Search for the cell housing the specified text and yield its [X, Y] center coordinate. 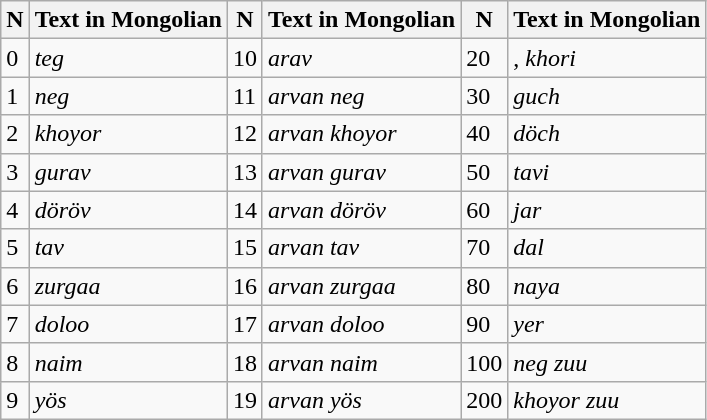
khoyor [128, 134]
naim [128, 362]
dal [607, 248]
tav [128, 248]
6 [15, 286]
arvan yös [361, 400]
yös [128, 400]
naya [607, 286]
arvan döröv [361, 210]
zurgaa [128, 286]
200 [484, 400]
11 [244, 96]
50 [484, 172]
0 [15, 58]
8 [15, 362]
100 [484, 362]
arvan khoyor [361, 134]
18 [244, 362]
20 [484, 58]
2 [15, 134]
4 [15, 210]
15 [244, 248]
16 [244, 286]
gurav [128, 172]
arvan gurav [361, 172]
teg [128, 58]
arav [361, 58]
90 [484, 324]
neg zuu [607, 362]
khoyor zuu [607, 400]
60 [484, 210]
guch [607, 96]
arvan doloo [361, 324]
40 [484, 134]
70 [484, 248]
7 [15, 324]
doloo [128, 324]
, khori [607, 58]
arvan neg [361, 96]
tavi [607, 172]
arvan tav [361, 248]
10 [244, 58]
arvan naim [361, 362]
9 [15, 400]
19 [244, 400]
neg [128, 96]
döröv [128, 210]
jar [607, 210]
3 [15, 172]
17 [244, 324]
1 [15, 96]
arvan zurgaa [361, 286]
12 [244, 134]
5 [15, 248]
14 [244, 210]
yer [607, 324]
80 [484, 286]
döch [607, 134]
30 [484, 96]
13 [244, 172]
